Provide the [x, y] coordinate of the cell's center where the given text is located.  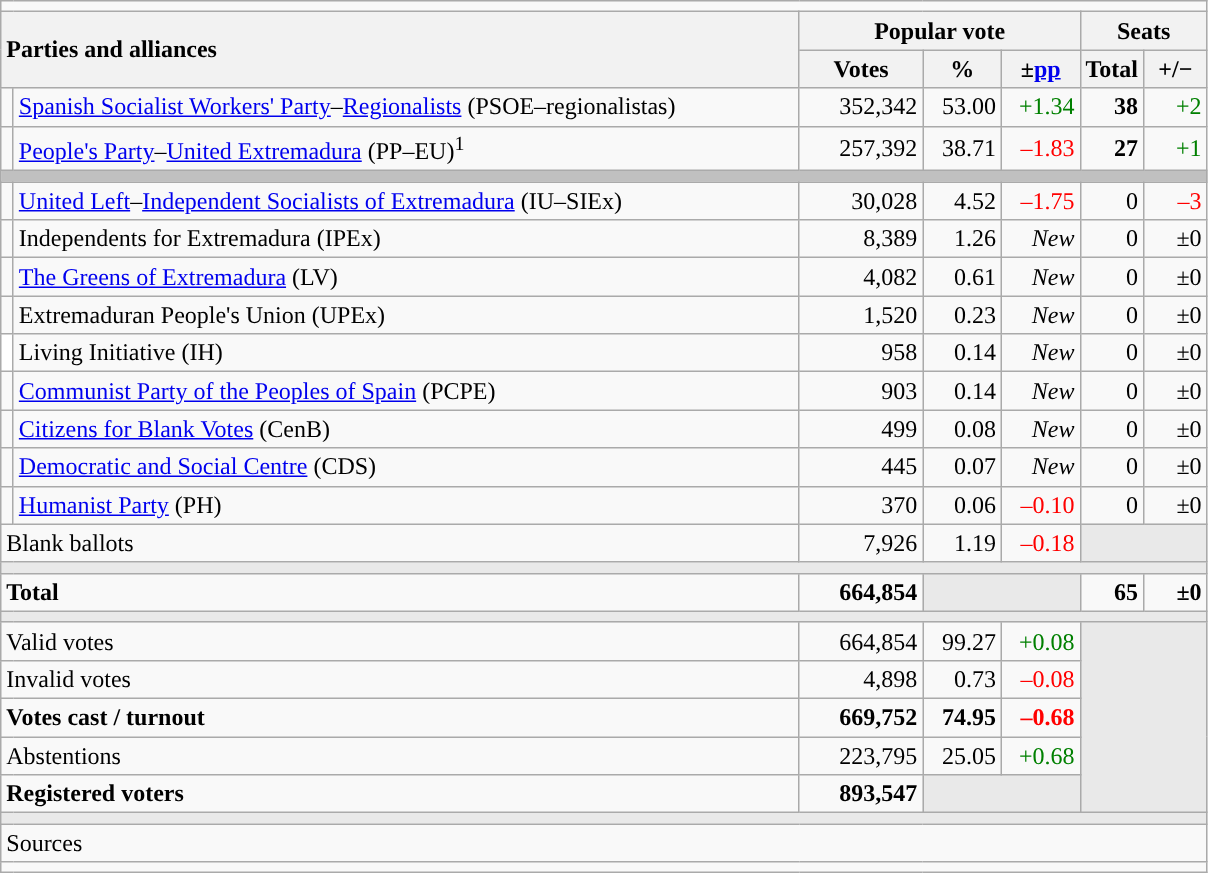
Votes [861, 69]
–0.68 [1040, 718]
±pp [1040, 69]
1,520 [861, 315]
+0.08 [1040, 641]
352,342 [861, 107]
+1 [1176, 148]
499 [861, 429]
38 [1112, 107]
903 [861, 391]
0.06 [962, 505]
65 [1112, 592]
669,752 [861, 718]
27 [1112, 148]
4,898 [861, 679]
25.05 [962, 756]
% [962, 69]
257,392 [861, 148]
–0.10 [1040, 505]
Living Initiative (IH) [406, 353]
0.61 [962, 277]
–3 [1176, 201]
Valid votes [400, 641]
53.00 [962, 107]
7,926 [861, 543]
–0.18 [1040, 543]
893,547 [861, 794]
Seats [1144, 31]
8,389 [861, 239]
Abstentions [400, 756]
Registered voters [400, 794]
Blank ballots [400, 543]
445 [861, 467]
74.95 [962, 718]
Votes cast / turnout [400, 718]
The Greens of Extremadura (LV) [406, 277]
0.23 [962, 315]
Popular vote [940, 31]
Invalid votes [400, 679]
370 [861, 505]
0.08 [962, 429]
+/− [1176, 69]
Communist Party of the Peoples of Spain (PCPE) [406, 391]
Humanist Party (PH) [406, 505]
+2 [1176, 107]
Independents for Extremadura (IPEx) [406, 239]
99.27 [962, 641]
30,028 [861, 201]
958 [861, 353]
Citizens for Blank Votes (CenB) [406, 429]
Spanish Socialist Workers' Party–Regionalists (PSOE–regionalistas) [406, 107]
+0.68 [1040, 756]
United Left–Independent Socialists of Extremadura (IU–SIEx) [406, 201]
1.26 [962, 239]
Parties and alliances [400, 50]
–1.83 [1040, 148]
1.19 [962, 543]
Extremaduran People's Union (UPEx) [406, 315]
–0.08 [1040, 679]
Sources [604, 843]
0.73 [962, 679]
0.07 [962, 467]
Democratic and Social Centre (CDS) [406, 467]
–1.75 [1040, 201]
People's Party–United Extremadura (PP–EU)1 [406, 148]
4,082 [861, 277]
38.71 [962, 148]
+1.34 [1040, 107]
223,795 [861, 756]
4.52 [962, 201]
